Return (x, y) of the center of cell containing provided text 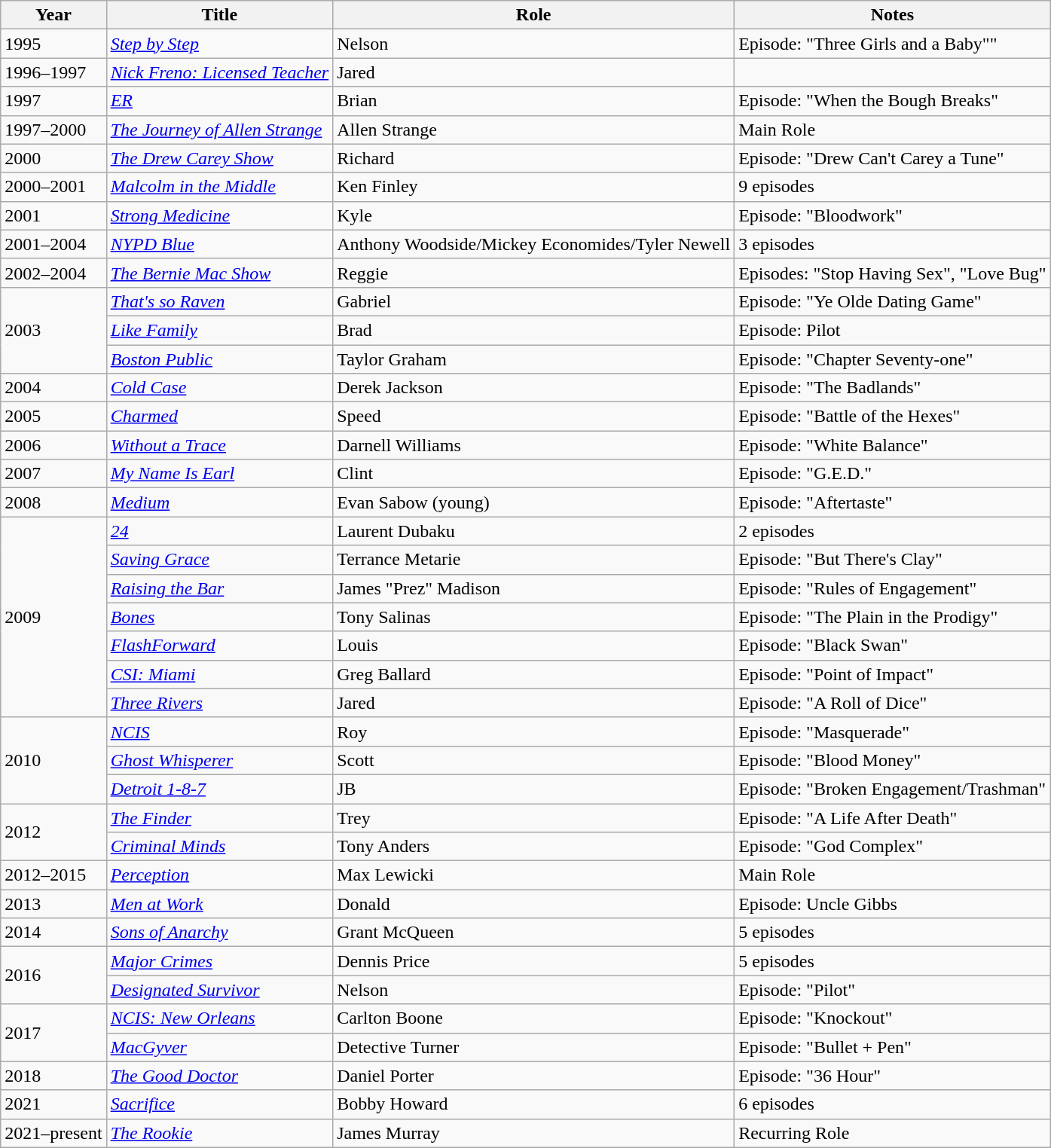
2010 (53, 760)
The Rookie (220, 1133)
2007 (53, 474)
2021–present (53, 1133)
Kyle (533, 215)
Dennis Price (533, 961)
Saving Grace (220, 560)
Scott (533, 760)
Three Rivers (220, 703)
Clint (533, 474)
2004 (53, 388)
Episode: "G.E.D." (893, 474)
Detroit 1-8-7 (220, 789)
Anthony Woodside/Mickey Economides/Tyler Newell (533, 244)
Daniel Porter (533, 1076)
Evan Sabow (young) (533, 502)
Episode: "Blood Money" (893, 760)
CSI: Miami (220, 674)
Roy (533, 731)
2006 (53, 445)
Episode: "The Badlands" (893, 388)
The Good Doctor (220, 1076)
Louis (533, 646)
1997–2000 (53, 130)
Episode: "Rules of Engagement" (893, 588)
Episode: "Bloodwork" (893, 215)
Role (533, 15)
Ghost Whisperer (220, 760)
2012–2015 (53, 875)
Darnell Williams (533, 445)
Laurent Dubaku (533, 531)
Episode: "Masquerade" (893, 731)
Episode: "God Complex" (893, 847)
Year (53, 15)
JB (533, 789)
Tony Salinas (533, 617)
James "Prez" Madison (533, 588)
Episode: Pilot (893, 330)
Title (220, 15)
Bobby Howard (533, 1104)
Taylor Graham (533, 359)
Speed (533, 417)
Episode: "A Life After Death" (893, 817)
2018 (53, 1076)
Richard (533, 158)
Episode: Uncle Gibbs (893, 904)
Allen Strange (533, 130)
Episode: "Pilot" (893, 990)
Men at Work (220, 904)
2002–2004 (53, 273)
The Bernie Mac Show (220, 273)
Episode: "Broken Engagement/Trashman" (893, 789)
NYPD Blue (220, 244)
Strong Medicine (220, 215)
The Drew Carey Show (220, 158)
Like Family (220, 330)
Step by Step (220, 44)
Brian (533, 101)
2021 (53, 1104)
Brad (533, 330)
2012 (53, 832)
Reggie (533, 273)
2013 (53, 904)
Episode: "Chapter Seventy-one" (893, 359)
Raising the Bar (220, 588)
Criminal Minds (220, 847)
Major Crimes (220, 961)
Perception (220, 875)
Charmed (220, 417)
2009 (53, 617)
Episode: "Three Girls and a Baby"" (893, 44)
Episode: "Bullet + Pen" (893, 1047)
1997 (53, 101)
Sons of Anarchy (220, 933)
1995 (53, 44)
Cold Case (220, 388)
Trey (533, 817)
2014 (53, 933)
The Finder (220, 817)
Episodes: "Stop Having Sex", "Love Bug" (893, 273)
James Murray (533, 1133)
Derek Jackson (533, 388)
9 episodes (893, 187)
Donald (533, 904)
2017 (53, 1033)
Grant McQueen (533, 933)
That's so Raven (220, 301)
Gabriel (533, 301)
NCIS: New Orleans (220, 1018)
The Journey of Allen Strange (220, 130)
Episode: "Knockout" (893, 1018)
Max Lewicki (533, 875)
Carlton Boone (533, 1018)
Episode: "But There's Clay" (893, 560)
2001 (53, 215)
2005 (53, 417)
Nick Freno: Licensed Teacher (220, 72)
NCIS (220, 731)
1996–1997 (53, 72)
Episode: "Point of Impact" (893, 674)
2 episodes (893, 531)
Designated Survivor (220, 990)
Notes (893, 15)
2003 (53, 330)
Greg Ballard (533, 674)
Episode: "A Roll of Dice" (893, 703)
6 episodes (893, 1104)
Bones (220, 617)
Without a Trace (220, 445)
MacGyver (220, 1047)
My Name Is Earl (220, 474)
2008 (53, 502)
Sacrifice (220, 1104)
2001–2004 (53, 244)
Episode: "White Balance" (893, 445)
Episode: "The Plain in the Prodigy" (893, 617)
FlashForward (220, 646)
ER (220, 101)
Ken Finley (533, 187)
2000 (53, 158)
Detective Turner (533, 1047)
Terrance Metarie (533, 560)
Episode: "When the Bough Breaks" (893, 101)
Medium (220, 502)
Episode: "Ye Olde Dating Game" (893, 301)
Boston Public (220, 359)
3 episodes (893, 244)
Tony Anders (533, 847)
24 (220, 531)
Episode: "Black Swan" (893, 646)
Episode: "Drew Can't Carey a Tune" (893, 158)
Episode: "Battle of the Hexes" (893, 417)
Malcolm in the Middle (220, 187)
Episode: "36 Hour" (893, 1076)
Episode: "Aftertaste" (893, 502)
Recurring Role (893, 1133)
2000–2001 (53, 187)
2016 (53, 975)
